Return the [X, Y] coordinate for the center point of the cell that contains the specified text.  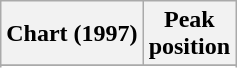
Chart (1997) [72, 34]
Peakposition [189, 34]
